Capture the cell that displays the provided text and extract its [x, y] central coordinate. 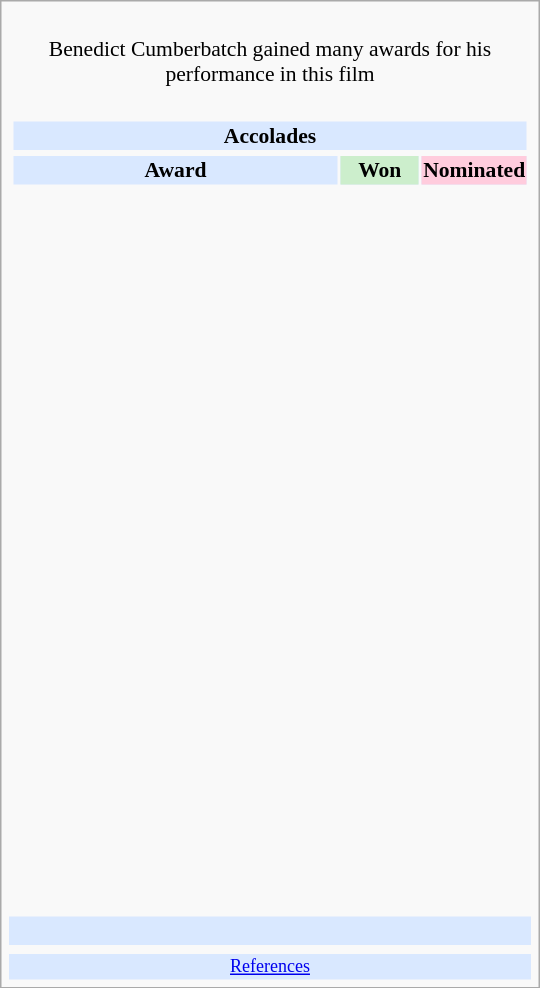
Accolades Award Won Nominated [270, 502]
Accolades [270, 135]
Nominated [474, 170]
Award [175, 170]
Benedict Cumberbatch gained many awards for his performance in this film [270, 49]
Won [380, 170]
References [270, 967]
